Return the [x, y] coordinate for the center point of the cell that contains the specified text.  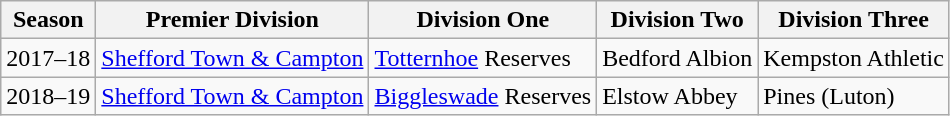
Elstow Abbey [678, 96]
Biggleswade Reserves [483, 96]
Division One [483, 20]
Pines (Luton) [854, 96]
Premier Division [232, 20]
Division Three [854, 20]
Season [48, 20]
Kempston Athletic [854, 58]
2018–19 [48, 96]
Totternhoe Reserves [483, 58]
Bedford Albion [678, 58]
Division Two [678, 20]
2017–18 [48, 58]
